Find where the given text appears and provide that cell's center as [x, y] coordinate. 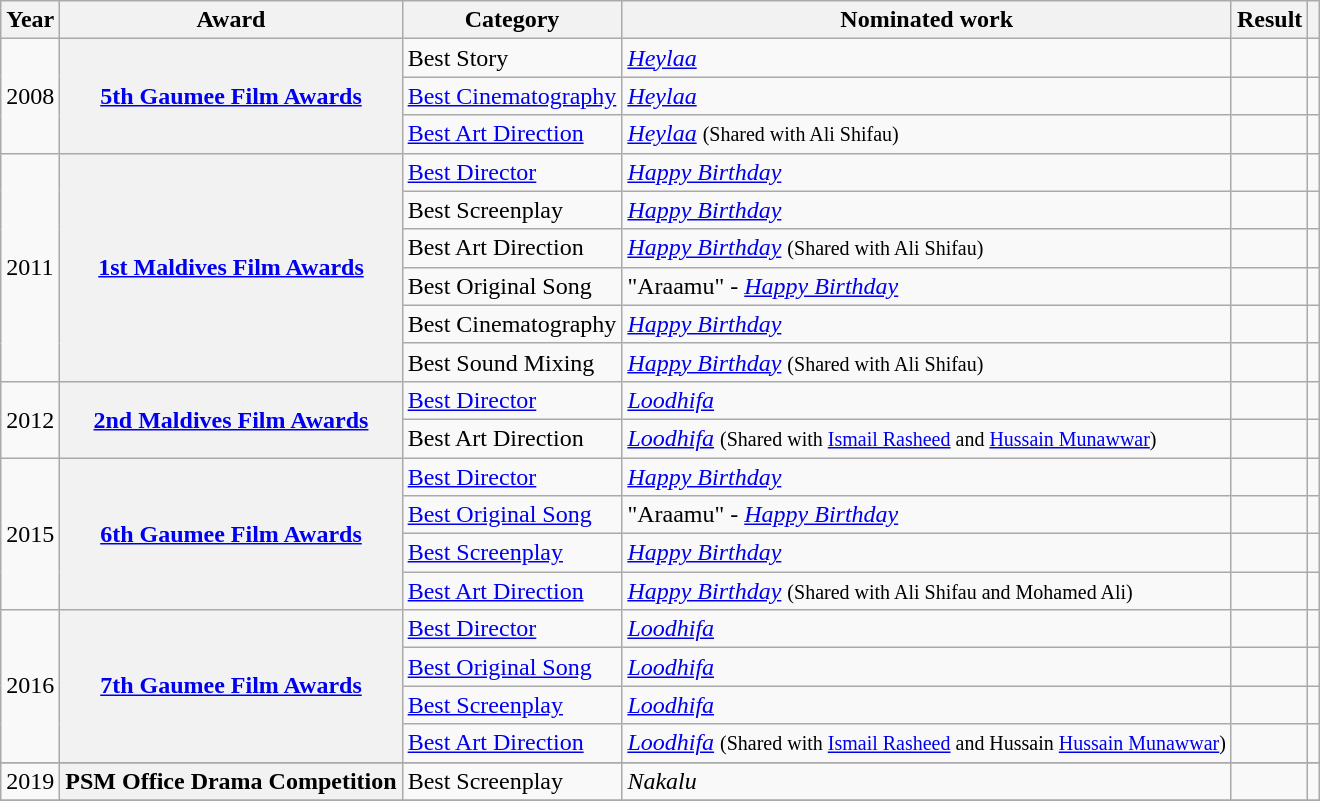
Heylaa (Shared with Ali Shifau) [927, 134]
PSM Office Drama Competition [231, 781]
Best Story [512, 58]
Category [512, 20]
Loodhifa (Shared with Ismail Rasheed and Hussain Hussain Munawwar) [927, 743]
2008 [30, 96]
Loodhifa (Shared with Ismail Rasheed and Hussain Munawwar) [927, 438]
Year [30, 20]
Nominated work [927, 20]
2nd Maldives Film Awards [231, 419]
7th Gaumee Film Awards [231, 686]
2011 [30, 267]
Result [1269, 20]
Award [231, 20]
2016 [30, 686]
2015 [30, 534]
6th Gaumee Film Awards [231, 534]
Happy Birthday (Shared with Ali Shifau and Mohamed Ali) [927, 591]
5th Gaumee Film Awards [231, 96]
Nakalu [927, 781]
1st Maldives Film Awards [231, 267]
2019 [30, 781]
2012 [30, 419]
Best Sound Mixing [512, 362]
